Return the (X, Y) coordinate for the center point of the cell that contains the specified text.  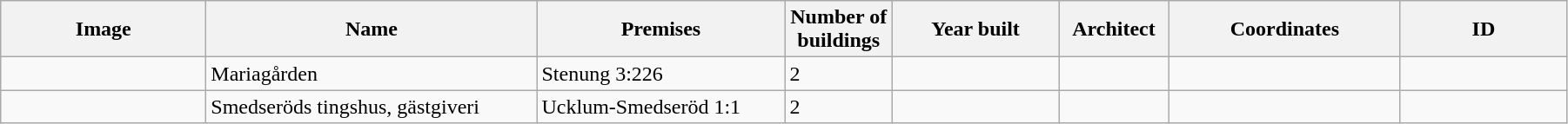
Number ofbuildings (839, 29)
ID (1483, 29)
Architect (1114, 29)
Year built (976, 29)
Premises (661, 29)
Stenung 3:226 (661, 74)
Mariagården (372, 74)
Coordinates (1284, 29)
Smedseröds tingshus, gästgiveri (372, 107)
Image (104, 29)
Name (372, 29)
Ucklum-Smedseröd 1:1 (661, 107)
